For the text-containing cell, return its midpoint in [X, Y] coordinate format. 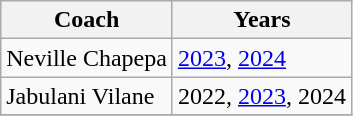
2023, 2024 [262, 58]
2022, 2023, 2024 [262, 96]
Neville Chapepa [87, 58]
Jabulani Vilane [87, 96]
Years [262, 20]
Coach [87, 20]
